Pinpoint the cell where the given text exists, returning its (X, Y) midpoint coordinate. 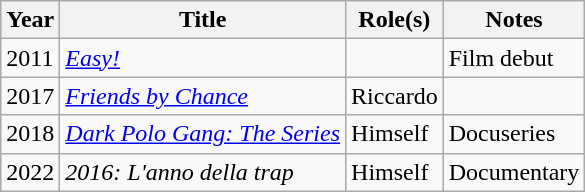
Easy! (203, 58)
Notes (514, 20)
Documentary (514, 172)
Friends by Chance (203, 96)
2022 (30, 172)
Year (30, 20)
2016: L'anno della trap (203, 172)
Film debut (514, 58)
Docuseries (514, 134)
Riccardo (395, 96)
Dark Polo Gang: The Series (203, 134)
Role(s) (395, 20)
2011 (30, 58)
2018 (30, 134)
Title (203, 20)
2017 (30, 96)
